Pinpoint the cell where the given text exists, returning its (x, y) midpoint coordinate. 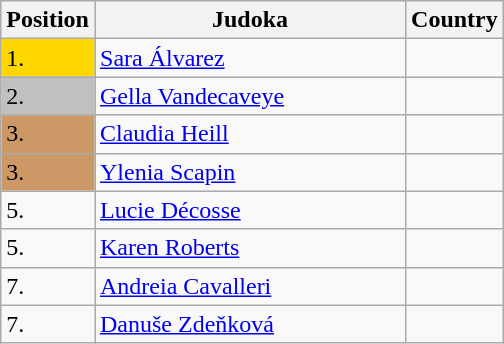
Judoka (250, 20)
Lucie Décosse (250, 210)
Country (455, 20)
Andreia Cavalleri (250, 286)
Karen Roberts (250, 248)
Sara Álvarez (250, 58)
Position (48, 20)
Claudia Heill (250, 134)
2. (48, 96)
Gella Vandecaveye (250, 96)
1. (48, 58)
Ylenia Scapin (250, 172)
Danuše Zdeňková (250, 324)
